Extract the [x, y] coordinate from the center of the cell holding the provided text.  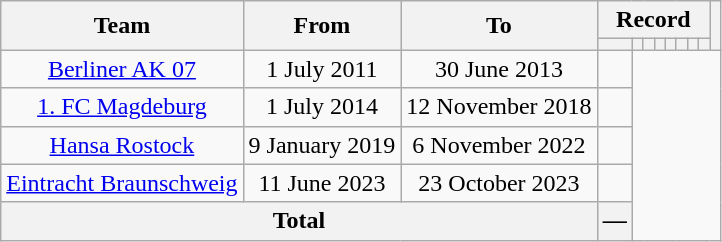
11 June 2023 [322, 183]
1 July 2011 [322, 69]
6 November 2022 [499, 145]
To [499, 26]
23 October 2023 [499, 183]
Team [122, 26]
Hansa Rostock [122, 145]
From [322, 26]
Record [653, 20]
Eintracht Braunschweig [122, 183]
Total [299, 221]
— [614, 221]
1 July 2014 [322, 107]
1. FC Magdeburg [122, 107]
Berliner AK 07 [122, 69]
12 November 2018 [499, 107]
9 January 2019 [322, 145]
30 June 2013 [499, 69]
